Return (X, Y) of the center of cell containing provided text 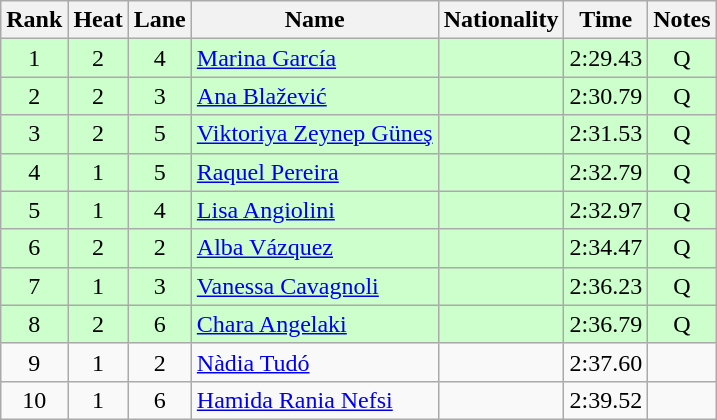
Viktoriya Zeynep Güneş (314, 134)
Marina García (314, 58)
Nationality (501, 20)
7 (34, 286)
2:37.60 (606, 362)
Lane (160, 20)
10 (34, 400)
Rank (34, 20)
2:30.79 (606, 96)
2:39.52 (606, 400)
Hamida Rania Nefsi (314, 400)
Vanessa Cavagnoli (314, 286)
Notes (682, 20)
Name (314, 20)
2:29.43 (606, 58)
9 (34, 362)
2:32.79 (606, 172)
Ana Blažević (314, 96)
2:34.47 (606, 248)
8 (34, 324)
Chara Angelaki (314, 324)
Time (606, 20)
2:32.97 (606, 210)
Heat (98, 20)
Lisa Angiolini (314, 210)
2:31.53 (606, 134)
2:36.79 (606, 324)
Raquel Pereira (314, 172)
2:36.23 (606, 286)
Alba Vázquez (314, 248)
Nàdia Tudó (314, 362)
